From the cell containing the given text, extract its center point as [X, Y] coordinate. 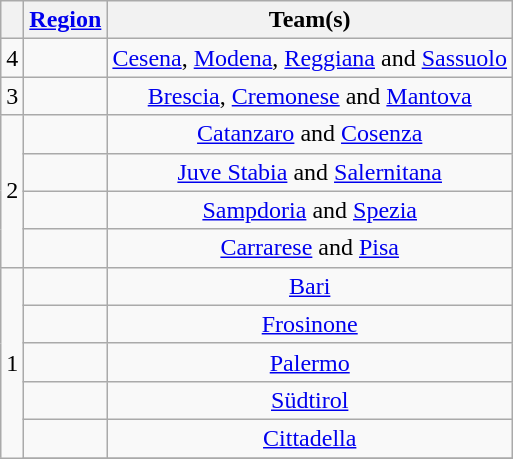
Juve Stabia and Salernitana [310, 172]
Region [66, 20]
Frosinone [310, 324]
Palermo [310, 362]
Cittadella [310, 438]
2 [12, 191]
Bari [310, 286]
4 [12, 58]
Südtirol [310, 400]
3 [12, 96]
Sampdoria and Spezia [310, 210]
1 [12, 362]
Team(s) [310, 20]
Carrarese and Pisa [310, 248]
Cesena, Modena, Reggiana and Sassuolo [310, 58]
Catanzaro and Cosenza [310, 134]
Brescia, Cremonese and Mantova [310, 96]
